Provide the (X, Y) coordinate of the cell's center where the given text is located.  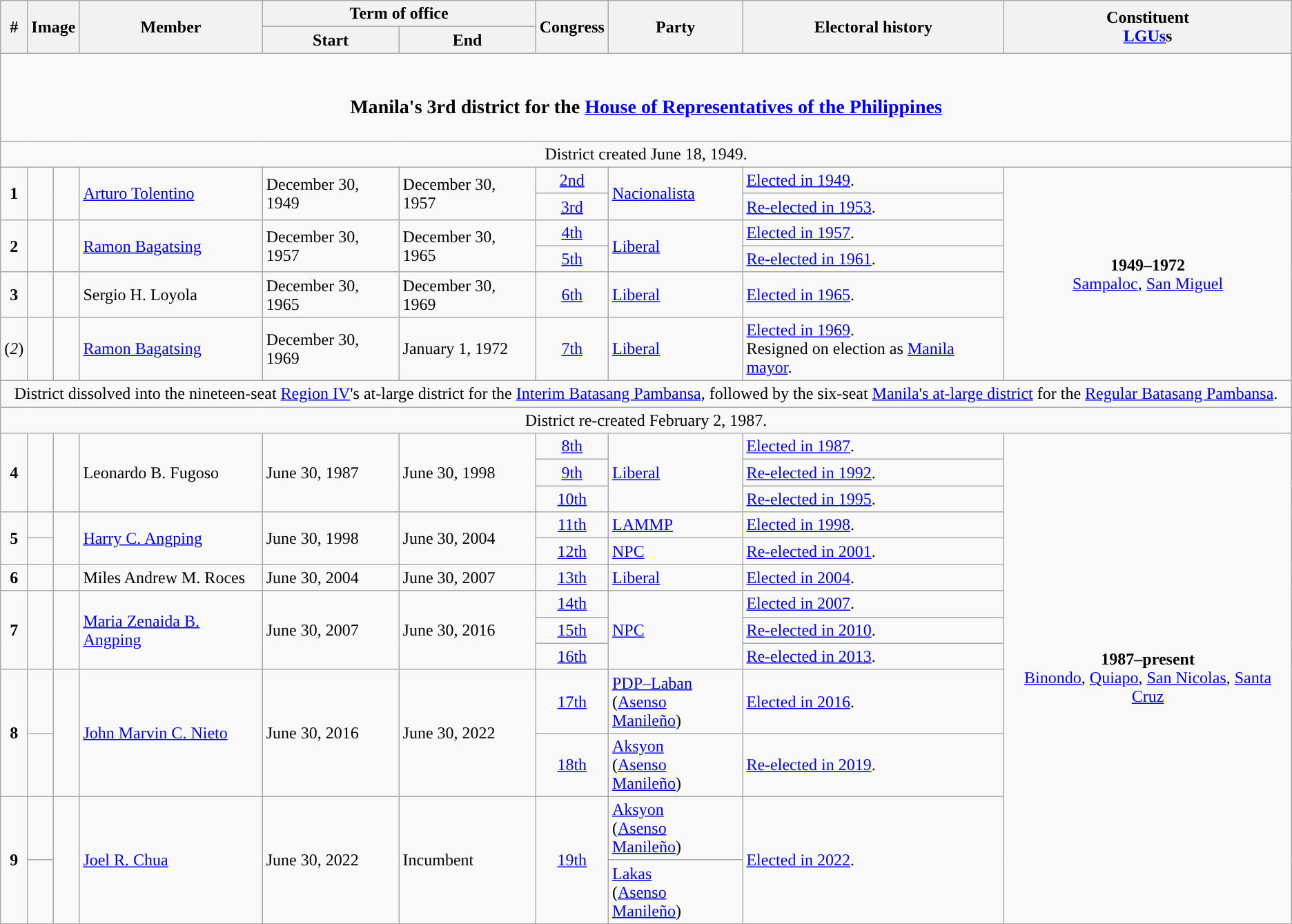
4th (571, 233)
Term of office (399, 14)
12th (571, 551)
Elected in 2016. (874, 701)
15th (571, 630)
5 (14, 538)
Party (675, 27)
Miles Andrew M. Roces (171, 578)
Re-elected in 1992. (874, 473)
Sergio H. Loyola (171, 294)
# (14, 27)
Elected in 1969.Resigned on election as Manila mayor. (874, 348)
8th (571, 446)
9th (571, 473)
Image (54, 27)
June 30, 1987 (331, 473)
7 (14, 630)
Re-elected in 1961. (874, 259)
7th (571, 348)
Member (171, 27)
Manila's 3rd district for the House of Representatives of the Philippines (646, 97)
Re-elected in 2019. (874, 765)
John Marvin C. Nieto (171, 733)
Elected in 2007. (874, 604)
16th (571, 656)
Elected in 1998. (874, 525)
PDP–Laban(Asenso Manileño) (675, 701)
3 (14, 294)
9 (14, 860)
1949–1972Sampaloc, San Miguel (1148, 273)
(2) (14, 348)
December 30, 1949 (331, 193)
10th (571, 499)
11th (571, 525)
5th (571, 259)
Congress (571, 27)
Elected in 1957. (874, 233)
1987–presentBinondo, Quiapo, San Nicolas, Santa Cruz (1148, 679)
19th (571, 860)
Re-elected in 2013. (874, 656)
Electoral history (874, 27)
Re-elected in 2010. (874, 630)
Re-elected in 1953. (874, 206)
Re-elected in 2001. (874, 551)
2 (14, 246)
14th (571, 604)
2nd (571, 180)
6 (14, 578)
ConstituentLGUss (1148, 27)
Nacionalista (675, 193)
District re-created February 2, 1987. (646, 420)
LAMMP (675, 525)
1 (14, 193)
8 (14, 733)
End (467, 40)
4 (14, 473)
17th (571, 701)
Harry C. Angping (171, 538)
18th (571, 765)
13th (571, 578)
6th (571, 294)
Elected in 2022. (874, 860)
3rd (571, 206)
Arturo Tolentino (171, 193)
Incumbent (467, 860)
Maria Zenaida B. Angping (171, 630)
Leonardo B. Fugoso (171, 473)
District created June 18, 1949. (646, 154)
Elected in 1965. (874, 294)
Re-elected in 1995. (874, 499)
Elected in 1949. (874, 180)
Joel R. Chua (171, 860)
Elected in 1987. (874, 446)
Start (331, 40)
Lakas(Asenso Manileño) (675, 892)
Elected in 2004. (874, 578)
January 1, 1972 (467, 348)
